Output the (X, Y) coordinate of the center of the cell containing the given text.  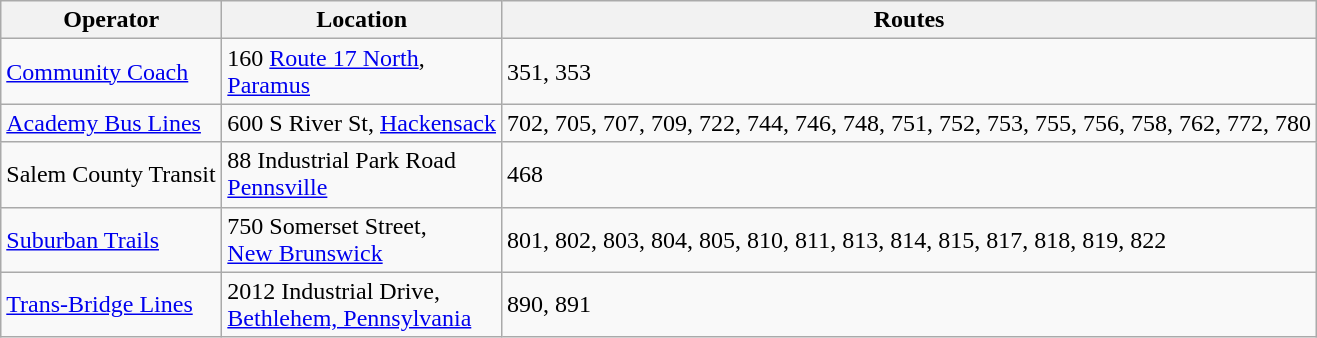
88 Industrial Park RoadPennsville (362, 174)
Suburban Trails (112, 240)
Trans-Bridge Lines (112, 304)
Operator (112, 20)
Salem County Transit (112, 174)
702, 705, 707, 709, 722, 744, 746, 748, 751, 752, 753, 755, 756, 758, 762, 772, 780 (910, 123)
Routes (910, 20)
Community Coach (112, 72)
801, 802, 803, 804, 805, 810, 811, 813, 814, 815, 817, 818, 819, 822 (910, 240)
750 Somerset Street,New Brunswick (362, 240)
Location (362, 20)
160 Route 17 North,Paramus (362, 72)
351, 353 (910, 72)
890, 891 (910, 304)
600 S River St, Hackensack (362, 123)
468 (910, 174)
2012 Industrial Drive,Bethlehem, Pennsylvania (362, 304)
Academy Bus Lines (112, 123)
